Locate the cell with the specified text and output its [X, Y] center coordinate. 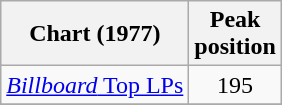
195 [235, 85]
Billboard Top LPs [95, 85]
Peakposition [235, 34]
Chart (1977) [95, 34]
